Scan for the cell matching the given text and deliver its [x, y] coordinate at center. 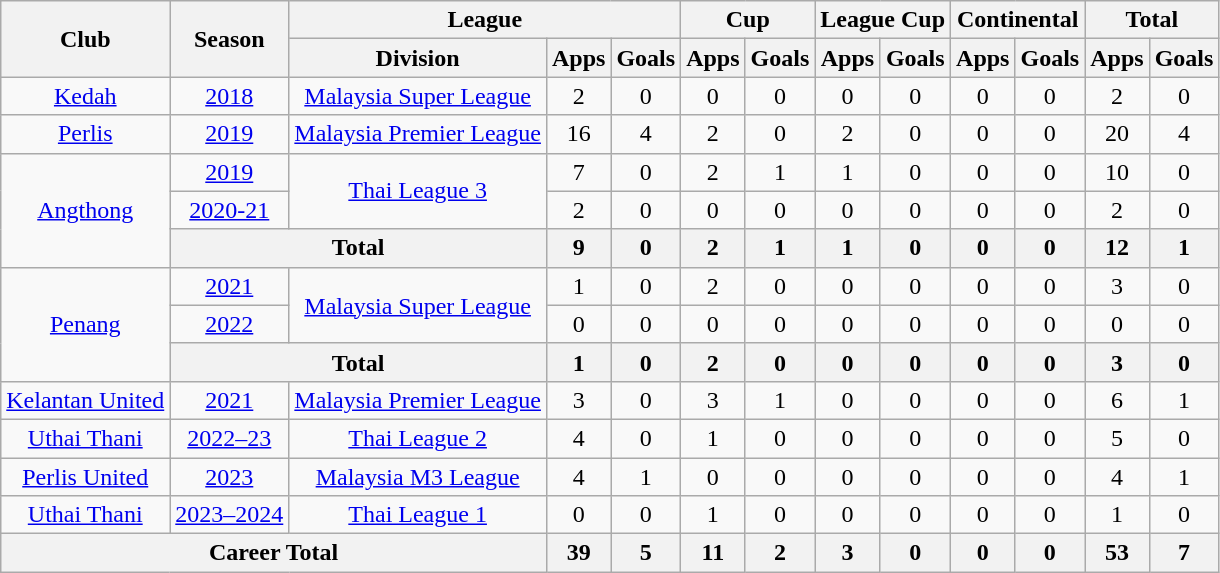
Division [418, 58]
Thai League 2 [418, 438]
Season [230, 39]
9 [578, 248]
2022–23 [230, 438]
Cup [748, 20]
Kelantan United [86, 400]
2020-21 [230, 210]
Thai League 1 [418, 515]
Kedah [86, 96]
2023–2024 [230, 515]
League [485, 20]
2022 [230, 324]
20 [1117, 134]
10 [1117, 172]
League Cup [883, 20]
39 [578, 553]
2018 [230, 96]
Continental [1018, 20]
Perlis [86, 134]
Thai League 3 [418, 191]
2023 [230, 477]
Angthong [86, 210]
Malaysia M3 League [418, 477]
6 [1117, 400]
11 [713, 553]
Penang [86, 324]
12 [1117, 248]
53 [1117, 553]
Club [86, 39]
Perlis United [86, 477]
16 [578, 134]
Career Total [274, 553]
